From the cell containing the given text, extract its center point as [X, Y] coordinate. 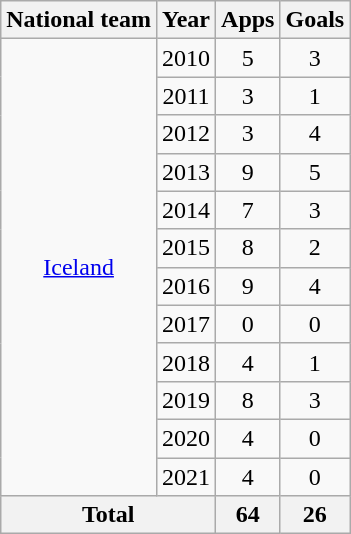
7 [248, 210]
2021 [186, 477]
2014 [186, 210]
National team [79, 20]
Iceland [79, 268]
2019 [186, 400]
2017 [186, 324]
2012 [186, 134]
2020 [186, 438]
2016 [186, 286]
Apps [248, 20]
Total [108, 515]
2010 [186, 58]
Year [186, 20]
2 [315, 248]
26 [315, 515]
2015 [186, 248]
64 [248, 515]
2013 [186, 172]
2018 [186, 362]
2011 [186, 96]
Goals [315, 20]
